Capture the cell that displays the provided text and extract its (x, y) central coordinate. 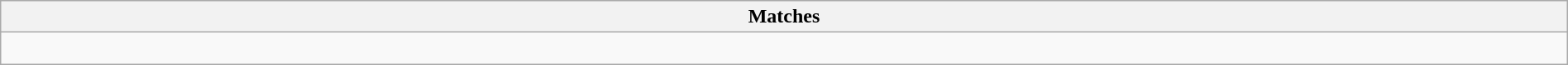
Matches (784, 17)
